Return the [X, Y] coordinate for the center point of the cell that contains the specified text.  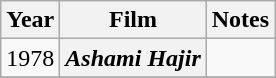
Notes [240, 20]
1978 [30, 58]
Year [30, 20]
Film [133, 20]
Ashami Hajir [133, 58]
